Search for the cell housing the specified text and yield its (X, Y) center coordinate. 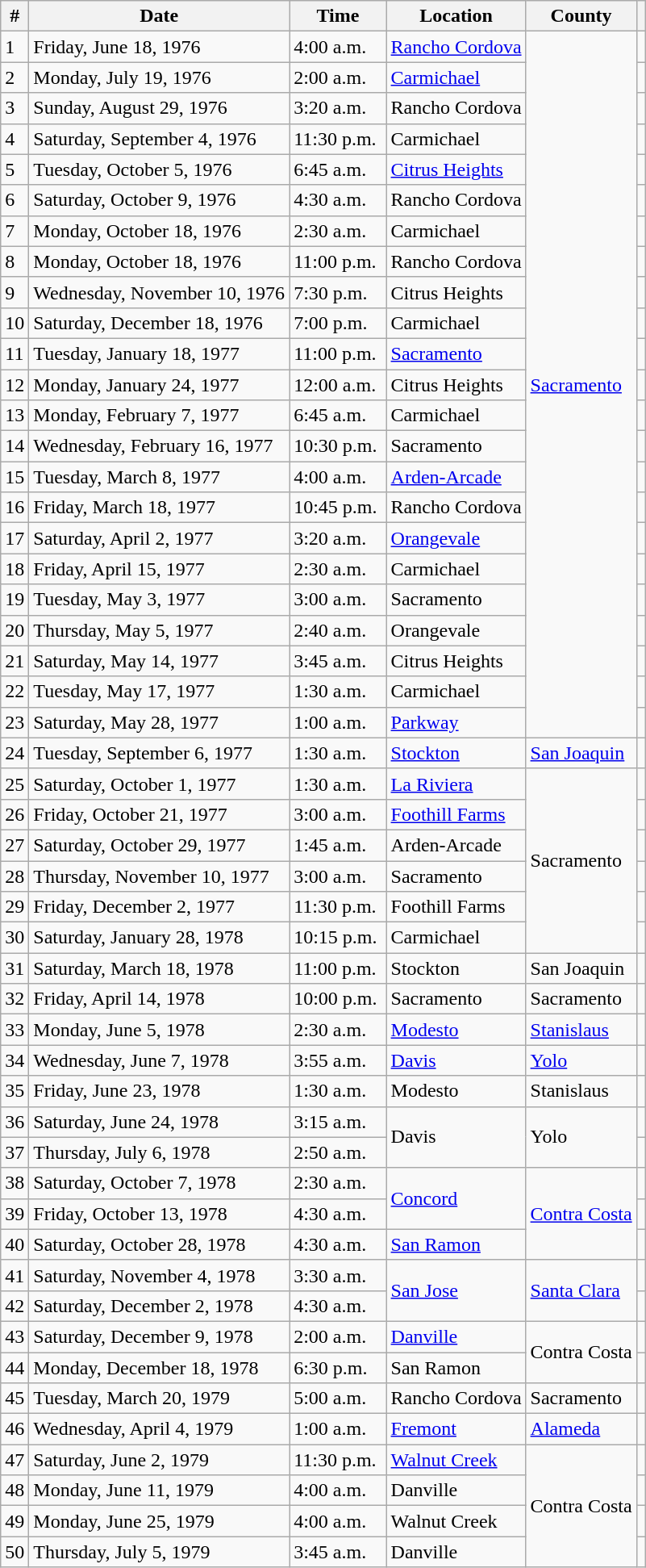
12:00 a.m. (338, 385)
Fremont (456, 1429)
Friday, April 14, 1978 (160, 999)
Saturday, September 4, 1976 (160, 139)
Friday, October 21, 1977 (160, 814)
2:50 a.m. (338, 1152)
19 (15, 600)
6:30 p.m. (338, 1368)
# (15, 16)
Thursday, May 5, 1977 (160, 630)
Date (160, 16)
37 (15, 1152)
Saturday, December 2, 1978 (160, 1306)
3 (15, 108)
Sunday, August 29, 1976 (160, 108)
Saturday, October 1, 1977 (160, 784)
Monday, January 24, 1977 (160, 385)
42 (15, 1306)
Saturday, May 14, 1977 (160, 661)
41 (15, 1275)
7:30 p.m. (338, 292)
Friday, March 18, 1977 (160, 508)
11 (15, 353)
38 (15, 1183)
Saturday, April 2, 1977 (160, 538)
Friday, June 18, 1976 (160, 47)
28 (15, 876)
16 (15, 508)
40 (15, 1244)
Tuesday, March 8, 1977 (160, 477)
6 (15, 200)
Saturday, May 28, 1977 (160, 722)
Tuesday, May 17, 1977 (160, 692)
3:55 a.m. (338, 1060)
4 (15, 139)
2 (15, 77)
35 (15, 1091)
34 (15, 1060)
47 (15, 1460)
Tuesday, September 6, 1977 (160, 753)
2:40 a.m. (338, 630)
50 (15, 1552)
1:45 a.m. (338, 845)
Friday, December 2, 1977 (160, 907)
10:15 p.m. (338, 938)
Wednesday, June 7, 1978 (160, 1060)
Monday, June 25, 1979 (160, 1521)
23 (15, 722)
Location (456, 16)
Thursday, July 5, 1979 (160, 1552)
County (581, 16)
Saturday, October 29, 1977 (160, 845)
39 (15, 1214)
Monday, June 5, 1978 (160, 1030)
Saturday, June 2, 1979 (160, 1460)
24 (15, 753)
Thursday, November 10, 1977 (160, 876)
48 (15, 1491)
20 (15, 630)
Tuesday, March 20, 1979 (160, 1399)
Saturday, December 18, 1976 (160, 323)
Saturday, November 4, 1978 (160, 1275)
Saturday, June 24, 1978 (160, 1122)
31 (15, 968)
Saturday, October 28, 1978 (160, 1244)
3:30 a.m. (338, 1275)
Thursday, July 6, 1978 (160, 1152)
43 (15, 1336)
12 (15, 385)
Wednesday, November 10, 1976 (160, 292)
Monday, December 18, 1978 (160, 1368)
Friday, October 13, 1978 (160, 1214)
30 (15, 938)
Time (338, 16)
Tuesday, May 3, 1977 (160, 600)
18 (15, 569)
25 (15, 784)
5 (15, 169)
Tuesday, January 18, 1977 (160, 353)
Saturday, October 9, 1976 (160, 200)
Monday, July 19, 1976 (160, 77)
29 (15, 907)
45 (15, 1399)
7:00 p.m. (338, 323)
1 (15, 47)
9 (15, 292)
10:45 p.m. (338, 508)
44 (15, 1368)
46 (15, 1429)
3:15 a.m. (338, 1122)
22 (15, 692)
Concord (456, 1198)
5:00 a.m. (338, 1399)
26 (15, 814)
7 (15, 231)
8 (15, 261)
Saturday, January 28, 1978 (160, 938)
10:00 p.m. (338, 999)
San Jose (456, 1290)
27 (15, 845)
Parkway (456, 722)
Saturday, December 9, 1978 (160, 1336)
14 (15, 446)
10:30 p.m. (338, 446)
Wednesday, April 4, 1979 (160, 1429)
Monday, February 7, 1977 (160, 416)
32 (15, 999)
Alameda (581, 1429)
Monday, June 11, 1979 (160, 1491)
Saturday, March 18, 1978 (160, 968)
10 (15, 323)
Tuesday, October 5, 1976 (160, 169)
Wednesday, February 16, 1977 (160, 446)
Santa Clara (581, 1290)
33 (15, 1030)
49 (15, 1521)
15 (15, 477)
13 (15, 416)
36 (15, 1122)
Friday, June 23, 1978 (160, 1091)
17 (15, 538)
La Riviera (456, 784)
21 (15, 661)
Saturday, October 7, 1978 (160, 1183)
Friday, April 15, 1977 (160, 569)
